Provide the (x, y) coordinate of the cell's center where the given text is located.  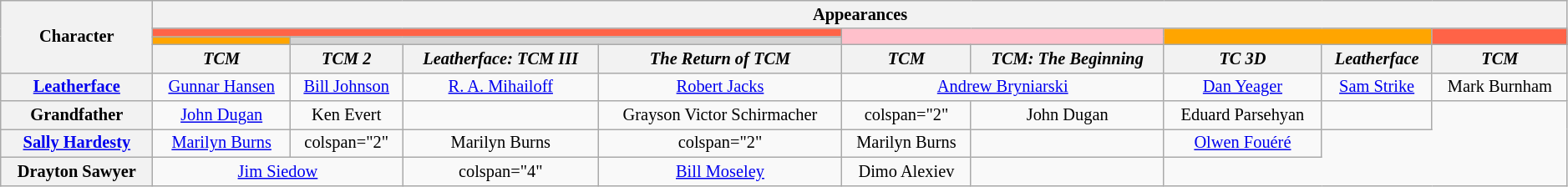
Andrew Bryniarski (1002, 87)
TCM: The Beginning (1067, 58)
TCM 2 (346, 58)
Dimo Alexiev (906, 171)
Appearances (860, 14)
colspan="4" (500, 171)
TC 3D (1243, 58)
Sam Strike (1377, 87)
Ken Evert (346, 115)
Character (77, 37)
Bill Johnson (346, 87)
Dan Yeager (1243, 87)
Sally Hardesty (77, 143)
The Return of TCM (720, 58)
Grandfather (77, 115)
Robert Jacks (720, 87)
Bill Moseley (720, 171)
Eduard Parsehyan (1243, 115)
Jim Siedow (277, 171)
Leatherface: TCM III (500, 58)
Mark Burnham (1499, 87)
Grayson Victor Schirmacher (720, 115)
Olwen Fouéré (1243, 143)
Drayton Sawyer (77, 171)
Gunnar Hansen (221, 87)
R. A. Mihailoff (500, 87)
